Scan for the cell matching the given text and deliver its [x, y] coordinate at center. 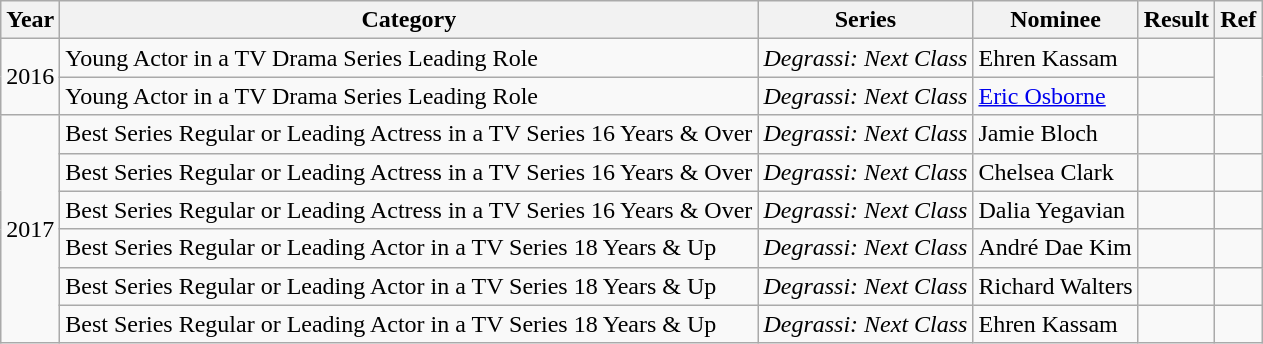
Richard Walters [1056, 286]
Year [30, 20]
Dalia Yegavian [1056, 210]
Jamie Bloch [1056, 134]
André Dae Kim [1056, 248]
Ref [1238, 20]
2017 [30, 229]
Category [409, 20]
Nominee [1056, 20]
Result [1176, 20]
Series [866, 20]
2016 [30, 77]
Chelsea Clark [1056, 172]
Eric Osborne [1056, 96]
